Search for the cell housing the specified text and yield its [X, Y] center coordinate. 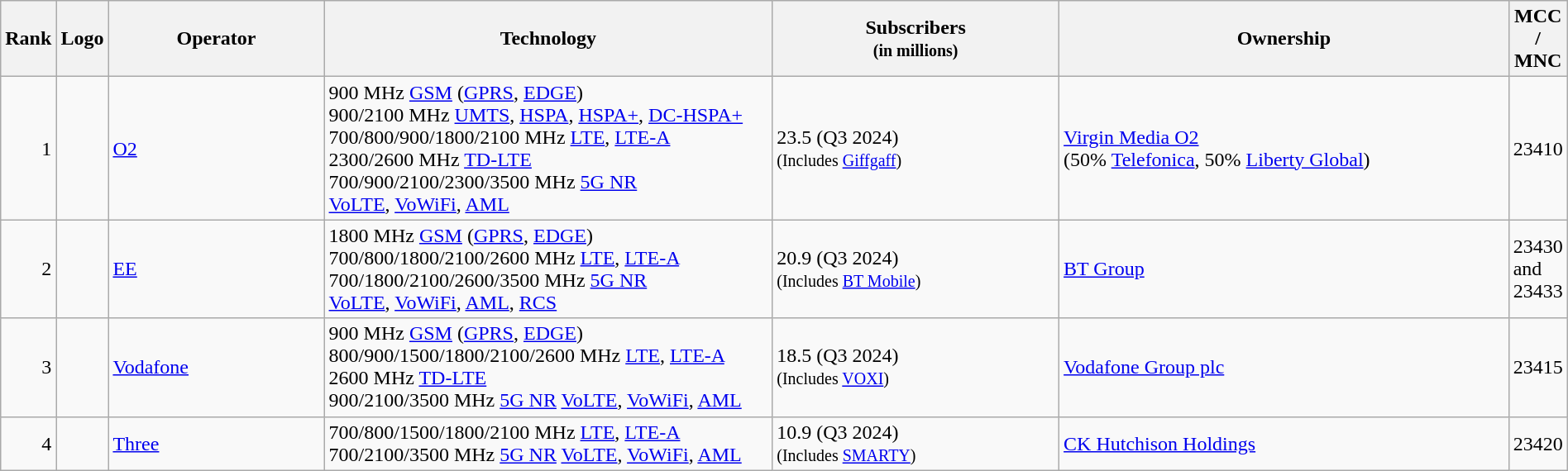
3 [28, 367]
Three [217, 443]
18.5 (Q3 2024)(Includes VOXI) [916, 367]
20.9 (Q3 2024)(Includes BT Mobile) [916, 269]
CK Hutchison Holdings [1284, 443]
23415 [1538, 367]
1800 MHz GSM (GPRS, EDGE)700/800/1800/2100/2600 MHz LTE, LTE-A 700/1800/2100/2600/3500 MHz 5G NRVoLTE, VoWiFi, AML, RCS [548, 269]
10.9 (Q3 2024)(Includes SMARTY) [916, 443]
Logo [83, 39]
Operator [217, 39]
700/800/1500/1800/2100 MHz LTE, LTE-A700/2100/3500 MHz 5G NR VoLTE, VoWiFi, AML [548, 443]
Rank [28, 39]
Ownership [1284, 39]
Vodafone [217, 367]
EE [217, 269]
900 MHz GSM (GPRS, EDGE)800/900/1500/1800/2100/2600 MHz LTE, LTE-A 2600 MHz TD-LTE900/2100/3500 MHz 5G NR VoLTE, VoWiFi, AML [548, 367]
BT Group [1284, 269]
Virgin Media O2(50% Telefonica, 50% Liberty Global) [1284, 149]
23420 [1538, 443]
23430 and 23433 [1538, 269]
Vodafone Group plc [1284, 367]
1 [28, 149]
Subscribers(in millions) [916, 39]
2 [28, 269]
Technology [548, 39]
23.5 (Q3 2024)(Includes Giffgaff) [916, 149]
23410 [1538, 149]
4 [28, 443]
MCC / MNC [1538, 39]
O2 [217, 149]
